Detect which cell encompasses the target text, then output its [X, Y] center coordinate. 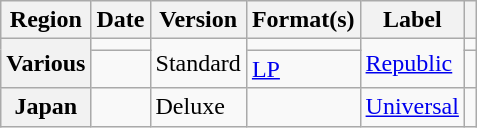
Region [46, 20]
Label [412, 20]
Japan [46, 107]
Standard [198, 64]
Various [46, 64]
Universal [412, 107]
LP [303, 69]
Deluxe [198, 107]
Format(s) [303, 20]
Version [198, 20]
Republic [412, 64]
Date [120, 20]
